Capture the cell that displays the provided text and extract its (X, Y) central coordinate. 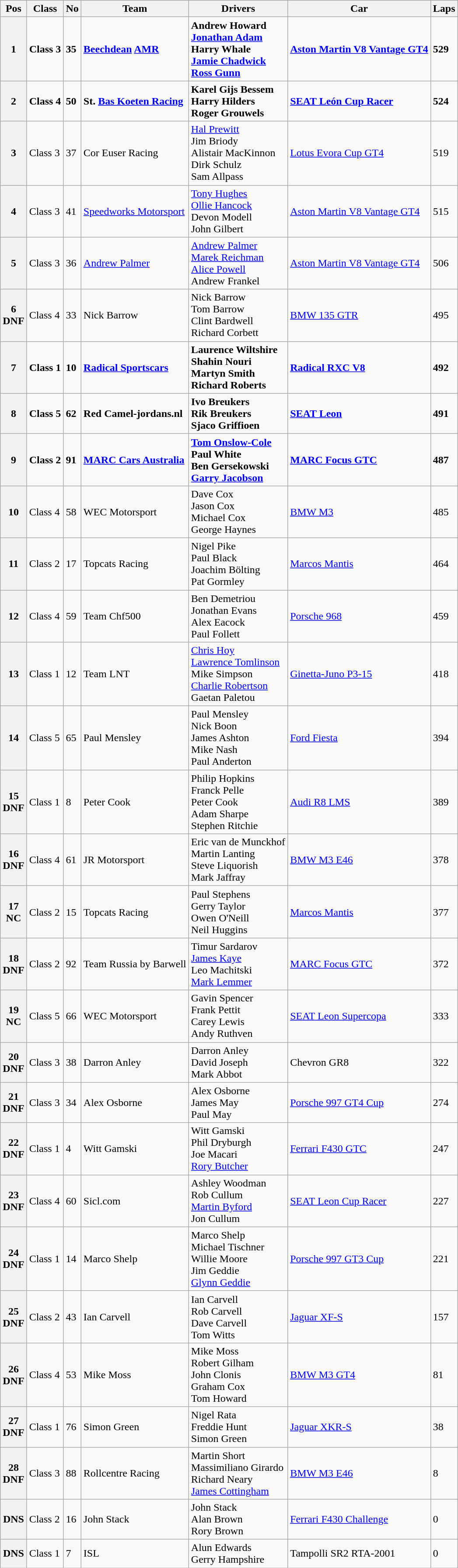
88 (72, 1473)
Andrew Palmer (135, 263)
Marco Shelp (135, 1259)
16DNF (14, 860)
Tony Hughes Ollie Hancock Devon Modell John Gilbert (238, 211)
81 (444, 1375)
3 (14, 153)
MARC Cars Australia (135, 459)
247 (444, 1149)
ISL (135, 1554)
91 (72, 459)
Chris Hoy Lawrence Tomlinson Mike Simpson Charlie Robertson Gaetan Paletou (238, 674)
2 (14, 101)
Ford Fiesta (360, 738)
18DNF (14, 964)
SEAT Leon (360, 413)
53 (72, 1375)
Porsche 997 GT3 Cup (360, 1259)
495 (444, 315)
459 (444, 616)
524 (444, 101)
28DNF (14, 1473)
76 (72, 1427)
Ashley Woodman Rob Cullum Martin Byford Jon Cullum (238, 1200)
Rollcentre Racing (135, 1473)
389 (444, 802)
6DNF (14, 315)
Team LNT (135, 674)
15DNF (14, 802)
41 (72, 211)
16 (72, 1519)
Nigel Rata Freddie Hunt Simon Green (238, 1427)
Red Camel-jordans.nl (135, 413)
Witt Gamski Phil Dryburgh Joe Macari Rory Butcher (238, 1149)
Martin Short Massimiliano Girardo Richard Neary James Cottingham (238, 1473)
Tom Onslow-Cole Paul White Ben Gersekowski Garry Jacobson (238, 459)
Sicl.com (135, 1200)
Speedworks Motorsport (135, 211)
BMW 135 GTR (360, 315)
322 (444, 1062)
5 (14, 263)
22DNF (14, 1149)
Andrew Palmer Marek Reichman Alice Powell Andrew Frankel (238, 263)
274 (444, 1102)
SEAT Leon Cup Racer (360, 1200)
JR Motorsport (135, 860)
13 (14, 674)
60 (72, 1200)
485 (444, 512)
15 (72, 912)
Alun Edwards Gerry Hampshire (238, 1554)
157 (444, 1317)
33 (72, 315)
24DNF (14, 1259)
Lotus Evora Cup GT4 (360, 153)
Ben Demetriou Jonathan Evans Alex Eacock Paul Follett (238, 616)
Paul Stephens Gerry Taylor Owen O'Neill Neil Huggins (238, 912)
St. Bas Koeten Racing (135, 101)
Witt Gamski (135, 1149)
Philip Hopkins Franck Pelle Peter Cook Adam Sharpe Stephen Ritchie (238, 802)
Dave Cox Jason Cox Michael Cox George Haynes (238, 512)
Team Russia by Barwell (135, 964)
Ferrari F430 GTC (360, 1149)
11 (14, 563)
25DNF (14, 1317)
SEAT Leon Supercopa (360, 1016)
Drivers (238, 9)
Ginetta-Juno P3-15 (360, 674)
Porsche 968 (360, 616)
26DNF (14, 1375)
27DNF (14, 1427)
Ivo Breukers Rik Breukers Sjaco Griffioen (238, 413)
Radical RXC V8 (360, 367)
Car (360, 9)
Beechdean AMR (135, 49)
378 (444, 860)
Peter Cook (135, 802)
BMW M3 (360, 512)
Simon Green (135, 1427)
221 (444, 1259)
34 (72, 1102)
Laurence Wiltshire Shahin Nouri Martyn Smith Richard Roberts (238, 367)
Mike Moss Robert Gilham John Clonis Graham Cox Tom Howard (238, 1375)
62 (72, 413)
Ferrari F430 Challenge (360, 1519)
37 (72, 153)
36 (72, 263)
Gavin Spencer Frank Pettit Carey Lewis Andy Ruthven (238, 1016)
464 (444, 563)
John Stack Alan Brown Rory Brown (238, 1519)
Laps (444, 9)
377 (444, 912)
Cor Euser Racing (135, 153)
Hal Prewitt Jim Briody Alistair MacKinnon Dirk Schulz Sam Allpass (238, 153)
Alex Osborne (135, 1102)
Paul Mensley Nick Boon James Ashton Mike Nash Paul Anderton (238, 738)
Andrew Howard Jonathan Adam Harry Whale Jamie Chadwick Ross Gunn (238, 49)
23DNF (14, 1200)
Eric van de Munckhof Martin Lanting Steve Liquorish Mark Jaffray (238, 860)
59 (72, 616)
333 (444, 1016)
529 (444, 49)
Darron Anley David Joseph Mark Abbot (238, 1062)
58 (72, 512)
487 (444, 459)
Darron Anley (135, 1062)
66 (72, 1016)
Timur Sardarov James Kaye Leo Machitski Mark Lemmer (238, 964)
BMW M3 GT4 (360, 1375)
17 (72, 563)
61 (72, 860)
492 (444, 367)
65 (72, 738)
Karel Gijs Bessem Harry Hilders Roger Grouwels (238, 101)
506 (444, 263)
372 (444, 964)
Ian Carvell (135, 1317)
Radical Sportscars (135, 367)
John Stack (135, 1519)
Team Chf500 (135, 616)
20DNF (14, 1062)
17NC (14, 912)
Alex Osborne James May Paul May (238, 1102)
19NC (14, 1016)
227 (444, 1200)
Class (45, 9)
Porsche 997 GT4 Cup (360, 1102)
92 (72, 964)
SEAT León Cup Racer (360, 101)
491 (444, 413)
Jaguar XKR-S (360, 1427)
Nick Barrow Tom Barrow Clint Bardwell Richard Corbett (238, 315)
394 (444, 738)
Ian Carvell Rob Carvell Dave Carvell Tom Witts (238, 1317)
43 (72, 1317)
50 (72, 101)
35 (72, 49)
Marco Shelp Michael Tischner Willie Moore Jim Geddie Glynn Geddie (238, 1259)
21DNF (14, 1102)
Paul Mensley (135, 738)
515 (444, 211)
1 (14, 49)
418 (444, 674)
No (72, 9)
Team (135, 9)
9 (14, 459)
Nick Barrow (135, 315)
Pos (14, 9)
Mike Moss (135, 1375)
Chevron GR8 (360, 1062)
Jaguar XF-S (360, 1317)
Nigel Pike Paul Black Joachim Bölting Pat Gormley (238, 563)
519 (444, 153)
Audi R8 LMS (360, 802)
Tampolli SR2 RTA-2001 (360, 1554)
